Identify which cell holds the provided text, then report its [x, y] central coordinate. 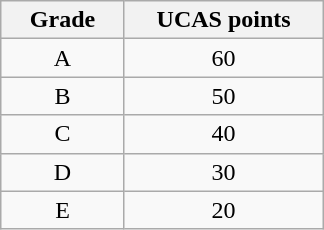
60 [224, 58]
UCAS points [224, 20]
A [63, 58]
40 [224, 134]
E [63, 210]
Grade [63, 20]
D [63, 172]
20 [224, 210]
30 [224, 172]
C [63, 134]
B [63, 96]
50 [224, 96]
